Provide the [X, Y] coordinate of the cell's center where the given text is located.  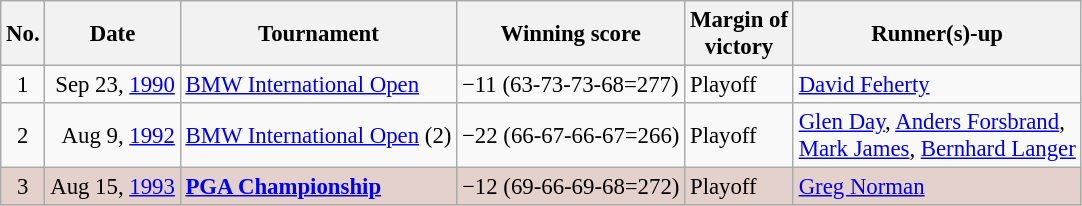
Sep 23, 1990 [112, 85]
Margin ofvictory [740, 34]
Greg Norman [937, 187]
Date [112, 34]
Aug 9, 1992 [112, 136]
−11 (63-73-73-68=277) [571, 85]
BMW International Open [318, 85]
PGA Championship [318, 187]
Runner(s)-up [937, 34]
1 [23, 85]
Winning score [571, 34]
Tournament [318, 34]
No. [23, 34]
−12 (69-66-69-68=272) [571, 187]
Glen Day, Anders Forsbrand, Mark James, Bernhard Langer [937, 136]
David Feherty [937, 85]
Aug 15, 1993 [112, 187]
3 [23, 187]
2 [23, 136]
−22 (66-67-66-67=266) [571, 136]
BMW International Open (2) [318, 136]
